Identify which cell holds the provided text, then report its [X, Y] central coordinate. 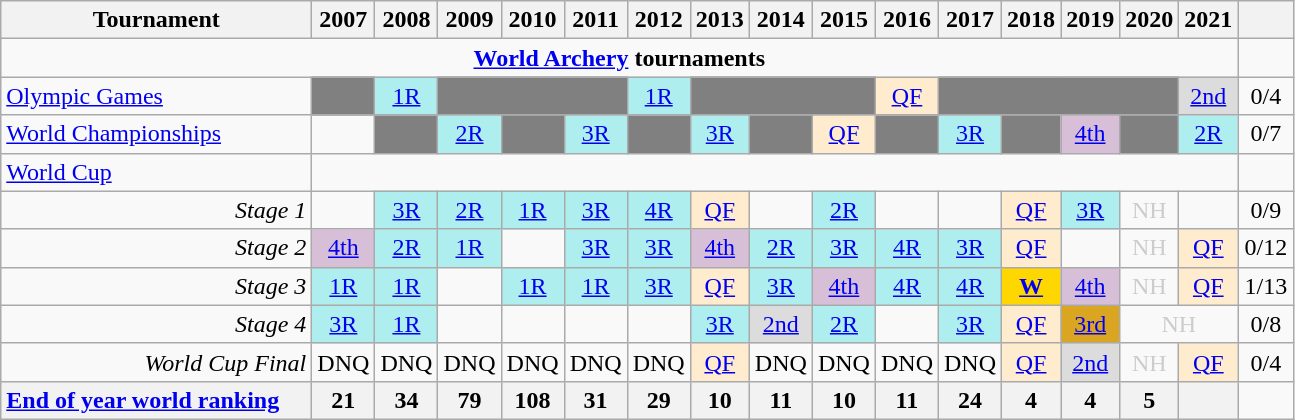
0/9 [1266, 210]
2012 [658, 20]
Stage 3 [156, 286]
29 [658, 400]
W [1032, 286]
31 [596, 400]
3rd [1090, 324]
21 [344, 400]
0/8 [1266, 324]
Stage 1 [156, 210]
2010 [532, 20]
World Championships [156, 134]
Stage 4 [156, 324]
2015 [844, 20]
2018 [1032, 20]
World Archery tournaments [620, 58]
108 [532, 400]
End of year world ranking [156, 400]
Stage 2 [156, 248]
24 [970, 400]
2014 [780, 20]
2021 [1208, 20]
5 [1150, 400]
2011 [596, 20]
2019 [1090, 20]
World Cup Final [156, 362]
2016 [906, 20]
1/13 [1266, 286]
2013 [720, 20]
2008 [406, 20]
2009 [470, 20]
0/12 [1266, 248]
34 [406, 400]
2017 [970, 20]
2007 [344, 20]
79 [470, 400]
Tournament [156, 20]
Olympic Games [156, 96]
World Cup [156, 172]
2020 [1150, 20]
0/7 [1266, 134]
